Return the (x, y) coordinate for the center point of the cell that contains the specified text.  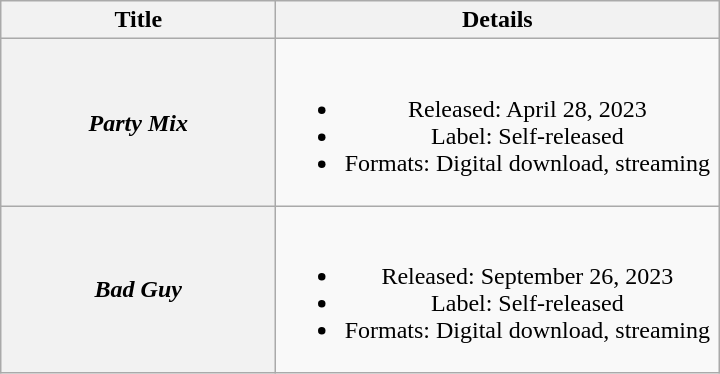
Party Mix (138, 122)
Released: September 26, 2023Label: Self-releasedFormats: Digital download, streaming (498, 290)
Details (498, 20)
Released: April 28, 2023Label: Self-releasedFormats: Digital download, streaming (498, 122)
Title (138, 20)
Bad Guy (138, 290)
